Capture the cell that displays the provided text and extract its [x, y] central coordinate. 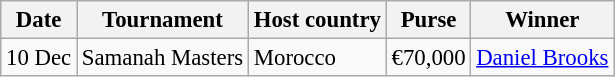
Morocco [317, 58]
Samanah Masters [162, 58]
Tournament [162, 20]
€70,000 [428, 58]
Purse [428, 20]
Date [39, 20]
10 Dec [39, 58]
Daniel Brooks [542, 58]
Winner [542, 20]
Host country [317, 20]
